Search for the cell housing the specified text and yield its [X, Y] center coordinate. 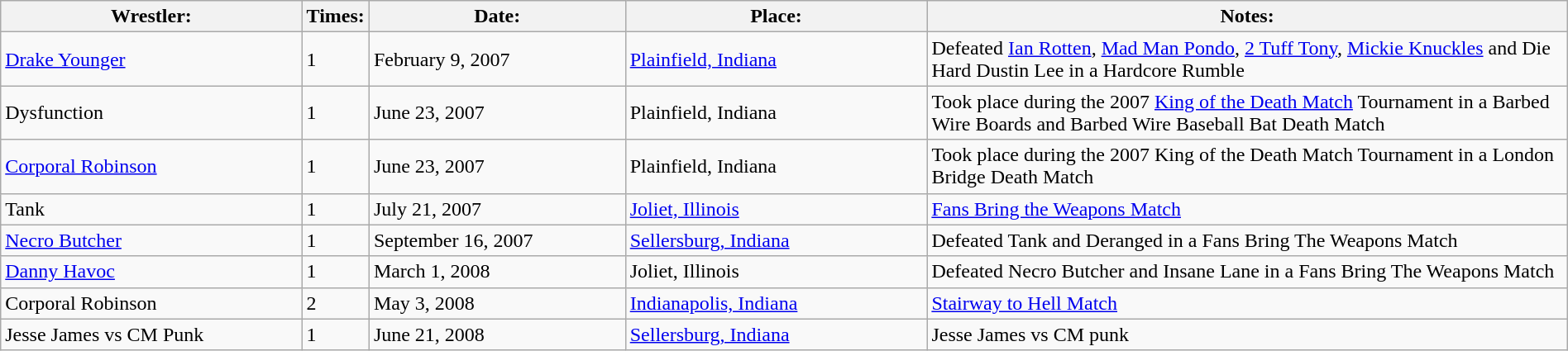
Necro Butcher [151, 240]
Fans Bring the Weapons Match [1247, 209]
Tank [151, 209]
Defeated Tank and Deranged in a Fans Bring The Weapons Match [1247, 240]
Stairway to Hell Match [1247, 303]
March 1, 2008 [497, 272]
Indianapolis, Indiana [776, 303]
Wrestler: [151, 17]
Drake Younger [151, 59]
Date: [497, 17]
Place: [776, 17]
July 21, 2007 [497, 209]
Jesse James vs CM punk [1247, 334]
September 16, 2007 [497, 240]
February 9, 2007 [497, 59]
June 21, 2008 [497, 334]
Dysfunction [151, 112]
2 [336, 303]
Danny Havoc [151, 272]
Took place during the 2007 King of the Death Match Tournament in a London Bridge Death Match [1247, 167]
Jesse James vs CM Punk [151, 334]
Times: [336, 17]
Defeated Necro Butcher and Insane Lane in a Fans Bring The Weapons Match [1247, 272]
Took place during the 2007 King of the Death Match Tournament in a Barbed Wire Boards and Barbed Wire Baseball Bat Death Match [1247, 112]
Defeated Ian Rotten, Mad Man Pondo, 2 Tuff Tony, Mickie Knuckles and Die Hard Dustin Lee in a Hardcore Rumble [1247, 59]
Notes: [1247, 17]
May 3, 2008 [497, 303]
